Find where the given text appears and provide that cell's center as (X, Y) coordinate. 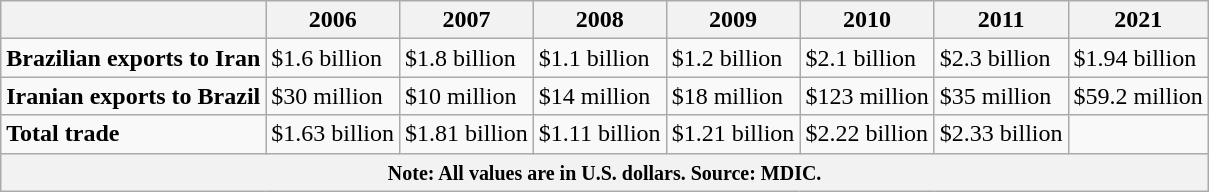
Iranian exports to Brazil (134, 96)
2008 (600, 20)
$1.81 billion (467, 134)
2011 (1001, 20)
2021 (1138, 20)
2006 (333, 20)
$1.8 billion (467, 58)
2010 (867, 20)
$2.3 billion (1001, 58)
$30 million (333, 96)
$1.21 billion (733, 134)
$1.1 billion (600, 58)
$10 million (467, 96)
$2.1 billion (867, 58)
$1.11 billion (600, 134)
$1.6 billion (333, 58)
$123 million (867, 96)
$35 million (1001, 96)
$2.22 billion (867, 134)
2009 (733, 20)
$59.2 million (1138, 96)
$2.33 billion (1001, 134)
2007 (467, 20)
$1.94 billion (1138, 58)
$18 million (733, 96)
$14 million (600, 96)
Note: All values are in U.S. dollars. Source: MDIC. (605, 172)
Brazilian exports to Iran (134, 58)
$1.63 billion (333, 134)
Total trade (134, 134)
$1.2 billion (733, 58)
